Detect which cell encompasses the target text, then output its (x, y) center coordinate. 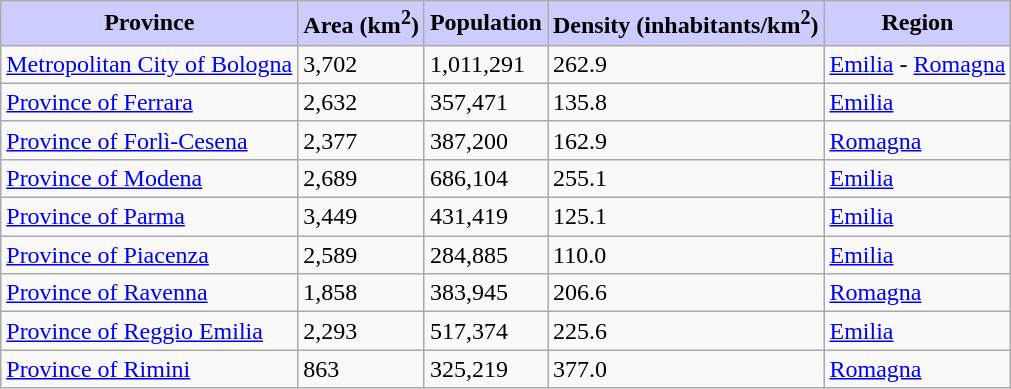
Province of Piacenza (150, 255)
206.6 (686, 293)
2,377 (362, 140)
Province (150, 24)
Province of Modena (150, 178)
284,885 (486, 255)
517,374 (486, 331)
1,011,291 (486, 64)
383,945 (486, 293)
255.1 (686, 178)
2,689 (362, 178)
2,293 (362, 331)
Metropolitan City of Bologna (150, 64)
Province of Parma (150, 217)
431,419 (486, 217)
Density (inhabitants/km2) (686, 24)
357,471 (486, 102)
162.9 (686, 140)
3,449 (362, 217)
Region (918, 24)
1,858 (362, 293)
Province of Rimini (150, 369)
863 (362, 369)
Province of Reggio Emilia (150, 331)
125.1 (686, 217)
Province of Ravenna (150, 293)
Population (486, 24)
325,219 (486, 369)
262.9 (686, 64)
3,702 (362, 64)
135.8 (686, 102)
110.0 (686, 255)
2,589 (362, 255)
Area (km2) (362, 24)
377.0 (686, 369)
Province of Ferrara (150, 102)
Emilia - Romagna (918, 64)
2,632 (362, 102)
686,104 (486, 178)
Province of Forlì-Cesena (150, 140)
387,200 (486, 140)
225.6 (686, 331)
